Scan for the cell matching the given text and deliver its (x, y) coordinate at center. 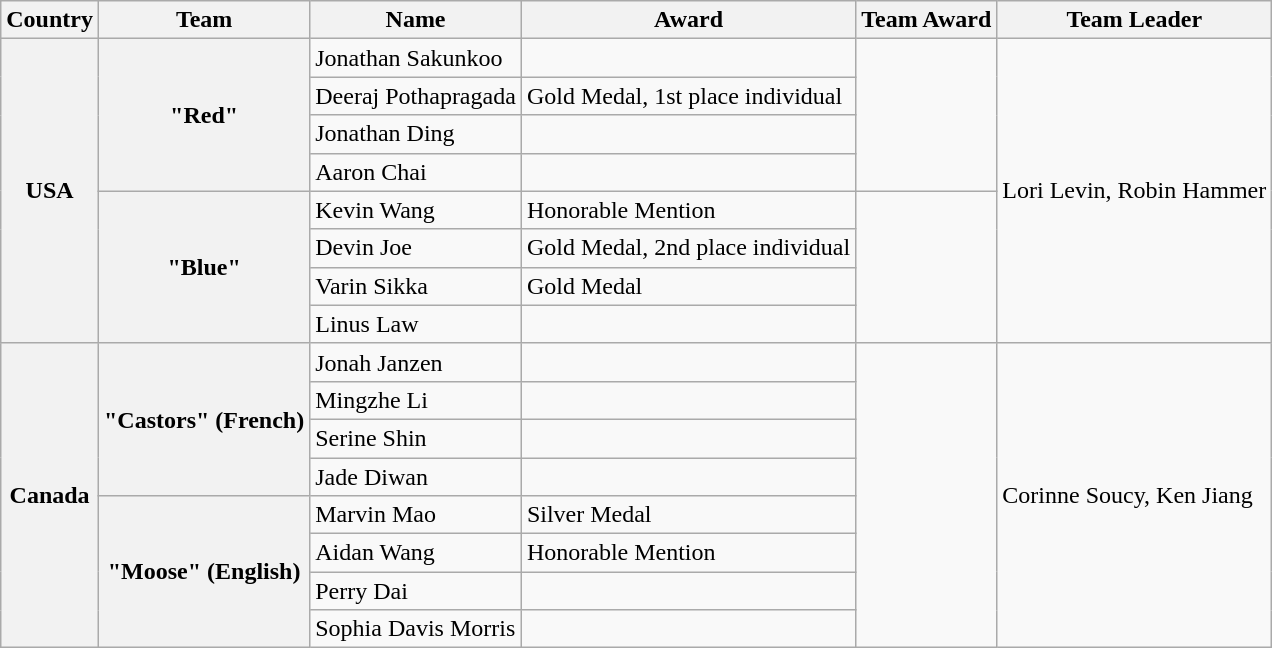
Gold Medal (688, 286)
Jonathan Sakunkoo (416, 58)
Team Leader (1134, 20)
Canada (50, 495)
Devin Joe (416, 248)
Linus Law (416, 324)
Aaron Chai (416, 172)
Corinne Soucy, Ken Jiang (1134, 495)
Jonathan Ding (416, 134)
"Red" (204, 115)
Silver Medal (688, 515)
Name (416, 20)
Gold Medal, 2nd place individual (688, 248)
Team (204, 20)
Kevin Wang (416, 210)
Lori Levin, Robin Hammer (1134, 191)
Team Award (926, 20)
Marvin Mao (416, 515)
"Moose" (English) (204, 572)
Varin Sikka (416, 286)
USA (50, 191)
Award (688, 20)
Perry Dai (416, 591)
Jonah Janzen (416, 362)
"Castors" (French) (204, 419)
Sophia Davis Morris (416, 629)
Deeraj Pothapragada (416, 96)
Mingzhe Li (416, 400)
Jade Diwan (416, 477)
Gold Medal, 1st place individual (688, 96)
Serine Shin (416, 438)
Aidan Wang (416, 553)
Country (50, 20)
"Blue" (204, 267)
